Pinpoint the cell where the given text exists, returning its [X, Y] midpoint coordinate. 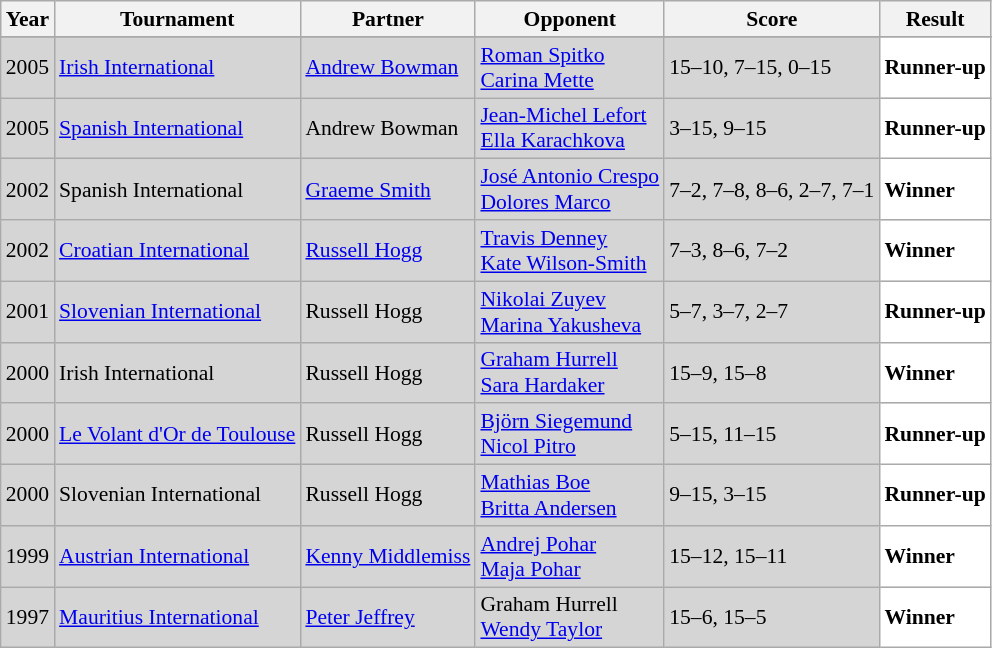
Mauritius International [177, 618]
Opponent [570, 19]
Croatian International [177, 250]
Austrian International [177, 556]
Score [772, 19]
Mathias Boe Britta Andersen [570, 496]
15–10, 7–15, 0–15 [772, 68]
Le Volant d'Or de Toulouse [177, 434]
Björn Siegemund Nicol Pitro [570, 434]
Tournament [177, 19]
7–3, 8–6, 7–2 [772, 250]
Partner [388, 19]
15–6, 15–5 [772, 618]
9–15, 3–15 [772, 496]
15–12, 15–11 [772, 556]
2001 [28, 312]
Result [934, 19]
15–9, 15–8 [772, 372]
Nikolai Zuyev Marina Yakusheva [570, 312]
Andrej Pohar Maja Pohar [570, 556]
Jean-Michel Lefort Ella Karachkova [570, 128]
Graeme Smith [388, 190]
Peter Jeffrey [388, 618]
Kenny Middlemiss [388, 556]
1999 [28, 556]
5–7, 3–7, 2–7 [772, 312]
3–15, 9–15 [772, 128]
5–15, 11–15 [772, 434]
Roman Spitko Carina Mette [570, 68]
José Antonio Crespo Dolores Marco [570, 190]
Travis Denney Kate Wilson-Smith [570, 250]
1997 [28, 618]
Year [28, 19]
Graham Hurrell Sara Hardaker [570, 372]
Graham Hurrell Wendy Taylor [570, 618]
7–2, 7–8, 8–6, 2–7, 7–1 [772, 190]
